Find where the given text appears and provide that cell's center as (X, Y) coordinate. 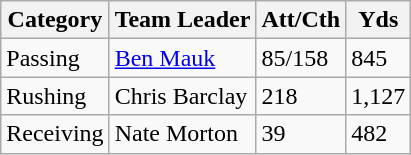
1,127 (378, 96)
85/158 (301, 58)
Chris Barclay (182, 96)
Passing (55, 58)
Team Leader (182, 20)
Rushing (55, 96)
Receiving (55, 134)
39 (301, 134)
Att/Cth (301, 20)
845 (378, 58)
218 (301, 96)
482 (378, 134)
Nate Morton (182, 134)
Category (55, 20)
Ben Mauk (182, 58)
Yds (378, 20)
